Scan for the cell matching the given text and deliver its (x, y) coordinate at center. 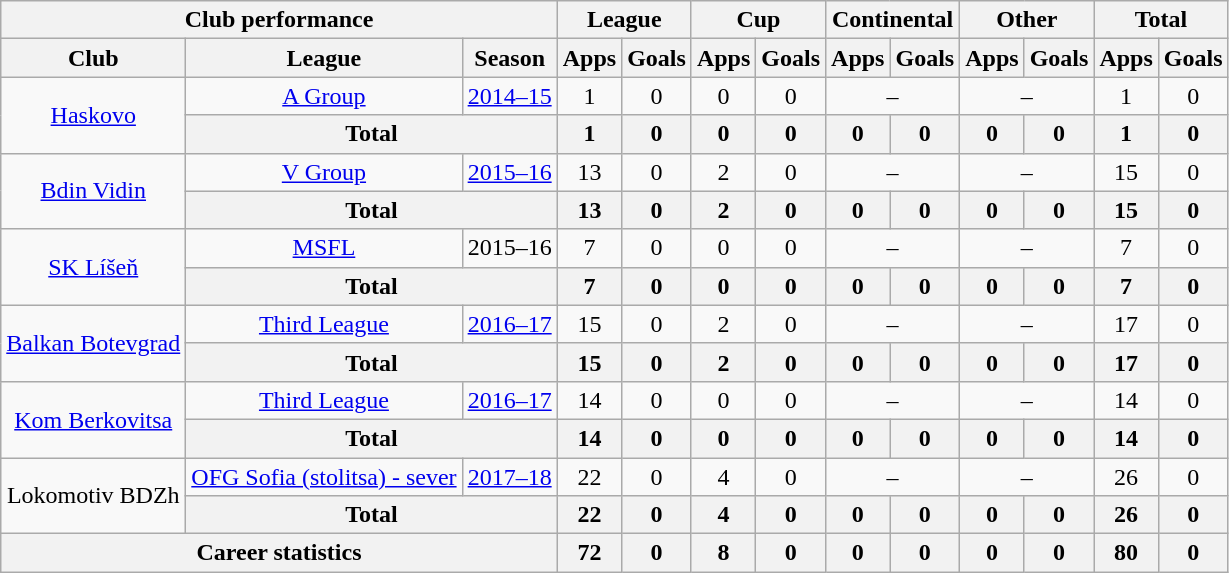
Balkan Botevgrad (94, 343)
Bdin Vidin (94, 191)
80 (1126, 553)
72 (589, 553)
MSFL (324, 248)
8 (723, 553)
A Group (324, 96)
Kom Berkovitsa (94, 419)
Club (94, 58)
Season (510, 58)
OFG Sofia (stolitsa) - sever (324, 477)
Continental (893, 20)
Other (1027, 20)
V Group (324, 172)
Cup (758, 20)
Haskovo (94, 115)
Club performance (279, 20)
2017–18 (510, 477)
Lokomotiv BDZh (94, 496)
Career statistics (279, 553)
2014–15 (510, 96)
SK Líšeň (94, 267)
